Determine the (X, Y) coordinate at the center of the cell enclosing the given text.  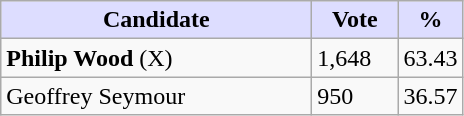
Vote (355, 20)
1,648 (355, 58)
Candidate (156, 20)
% (430, 20)
Geoffrey Seymour (156, 96)
63.43 (430, 58)
Philip Wood (X) (156, 58)
36.57 (430, 96)
950 (355, 96)
